Provide the (x, y) coordinate of the cell's center where the given text is located.  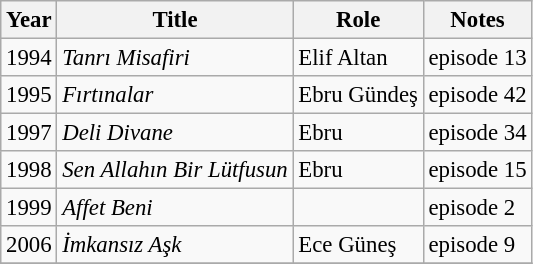
Deli Divane (175, 133)
Role (358, 20)
2006 (29, 245)
1998 (29, 170)
episode 15 (478, 170)
Title (175, 20)
Fırtınalar (175, 95)
Ece Güneş (358, 245)
episode 13 (478, 58)
1994 (29, 58)
Notes (478, 20)
episode 2 (478, 208)
episode 34 (478, 133)
İmkansız Aşk (175, 245)
1995 (29, 95)
Sen Allahın Bir Lütfusun (175, 170)
Ebru Gündeş (358, 95)
1999 (29, 208)
1997 (29, 133)
Year (29, 20)
Elif Altan (358, 58)
Affet Beni (175, 208)
episode 42 (478, 95)
episode 9 (478, 245)
Tanrı Misafiri (175, 58)
